Provide the (X, Y) coordinate of the cell's center where the given text is located.  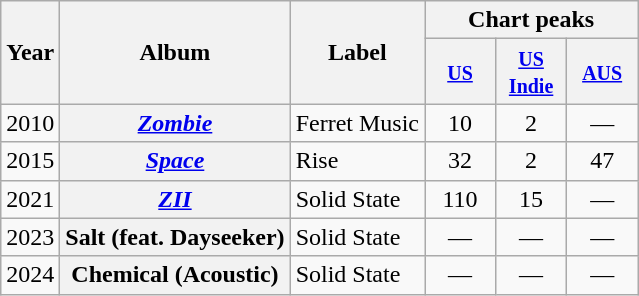
2024 (30, 275)
US (460, 72)
Chart peaks (530, 20)
Album (175, 52)
Ferret Music (357, 123)
Salt (feat. Dayseeker) (175, 237)
10 (460, 123)
110 (460, 199)
15 (532, 199)
2023 (30, 237)
Rise (357, 161)
2021 (30, 199)
Space (175, 161)
Year (30, 52)
USIndie (532, 72)
47 (602, 161)
32 (460, 161)
Chemical (Acoustic) (175, 275)
2010 (30, 123)
AUS (602, 72)
Zombie (175, 123)
Label (357, 52)
2015 (30, 161)
ZII (175, 199)
